Pinpoint the cell where the given text exists, returning its [x, y] midpoint coordinate. 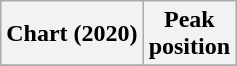
Chart (2020) [72, 34]
Peakposition [189, 34]
